Capture the cell that displays the provided text and extract its (X, Y) central coordinate. 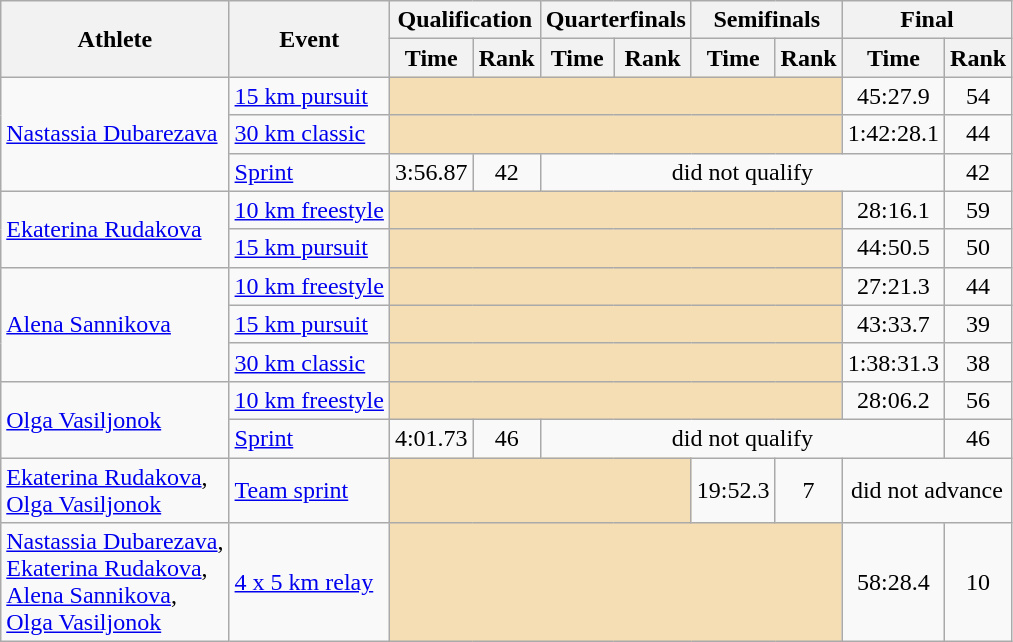
Nastassia Dubarezava (115, 134)
50 (978, 248)
1:42:28.1 (893, 134)
Qualification (464, 20)
4:01.73 (431, 438)
44:50.5 (893, 248)
did not advance (927, 490)
58:28.4 (893, 582)
Nastassia Dubarezava, Ekaterina Rudakova, Alena Sannikova, Olga Vasiljonok (115, 582)
Athlete (115, 39)
7 (808, 490)
Event (309, 39)
Final (927, 20)
28:06.2 (893, 400)
Ekaterina Rudakova, Olga Vasiljonok (115, 490)
27:21.3 (893, 286)
Semifinals (766, 20)
10 (978, 582)
28:16.1 (893, 210)
Alena Sannikova (115, 324)
56 (978, 400)
39 (978, 324)
59 (978, 210)
54 (978, 96)
1:38:31.3 (893, 362)
43:33.7 (893, 324)
19:52.3 (733, 490)
4 x 5 km relay (309, 582)
38 (978, 362)
3:56.87 (431, 172)
Olga Vasiljonok (115, 419)
Team sprint (309, 490)
Quarterfinals (616, 20)
45:27.9 (893, 96)
Ekaterina Rudakova (115, 229)
